Detect which cell encompasses the target text, then output its [X, Y] center coordinate. 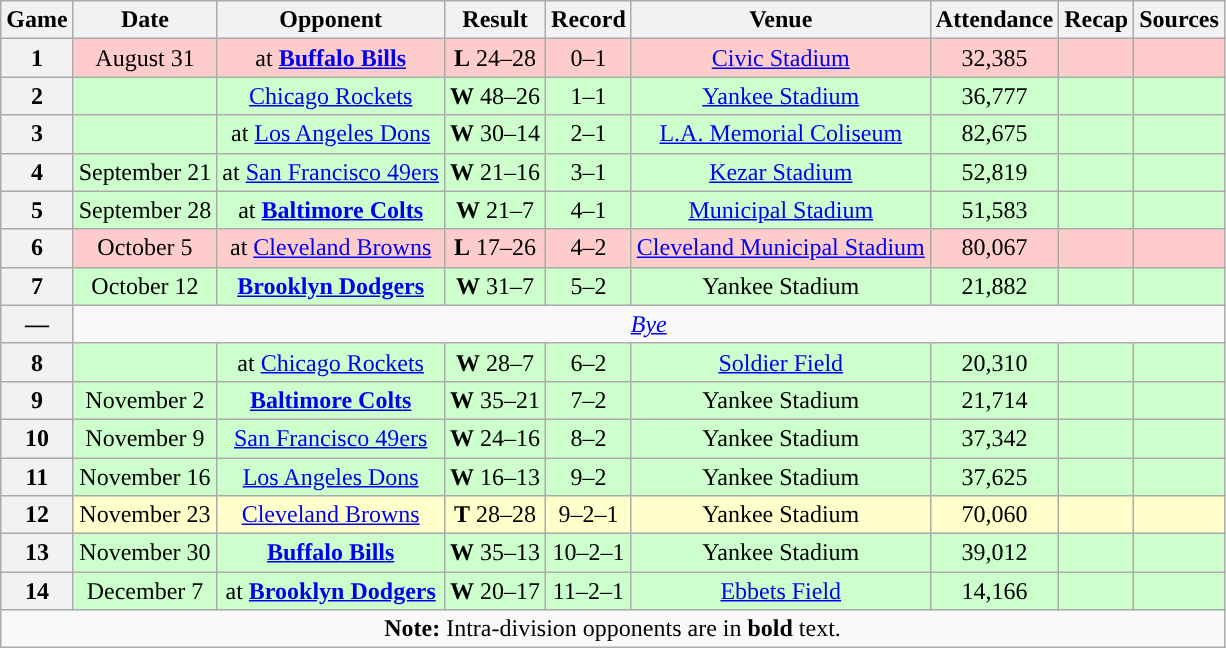
November 2 [145, 400]
80,067 [994, 248]
Kezar Stadium [780, 172]
Attendance [994, 20]
9 [37, 400]
1 [37, 58]
21,714 [994, 400]
Ebbets Field [780, 591]
December 7 [145, 591]
W 28–7 [494, 362]
52,819 [994, 172]
Baltimore Colts [331, 400]
San Francisco 49ers [331, 438]
at Los Angeles Dons [331, 134]
14 [37, 591]
37,625 [994, 477]
Record [589, 20]
Date [145, 20]
6 [37, 248]
October 5 [145, 248]
82,675 [994, 134]
October 12 [145, 286]
Game [37, 20]
37,342 [994, 438]
W 35–13 [494, 553]
at Baltimore Colts [331, 210]
4–1 [589, 210]
39,012 [994, 553]
November 16 [145, 477]
9–2 [589, 477]
W 21–16 [494, 172]
at Cleveland Browns [331, 248]
10 [37, 438]
Brooklyn Dodgers [331, 286]
November 30 [145, 553]
Soldier Field [780, 362]
10–2–1 [589, 553]
11 [37, 477]
at San Francisco 49ers [331, 172]
Bye [648, 324]
November 23 [145, 515]
Cleveland Browns [331, 515]
September 21 [145, 172]
5 [37, 210]
W 35–21 [494, 400]
Sources [1180, 20]
20,310 [994, 362]
13 [37, 553]
32,385 [994, 58]
Buffalo Bills [331, 553]
W 16–13 [494, 477]
12 [37, 515]
4 [37, 172]
2 [37, 96]
L.A. Memorial Coliseum [780, 134]
6–2 [589, 362]
Los Angeles Dons [331, 477]
8–2 [589, 438]
W 20–17 [494, 591]
3 [37, 134]
Venue [780, 20]
August 31 [145, 58]
W 21–7 [494, 210]
14,166 [994, 591]
L 17–26 [494, 248]
0–1 [589, 58]
at Brooklyn Dodgers [331, 591]
3–1 [589, 172]
W 31–7 [494, 286]
W 24–16 [494, 438]
4–2 [589, 248]
7 [37, 286]
5–2 [589, 286]
Municipal Stadium [780, 210]
T 28–28 [494, 515]
1–1 [589, 96]
Note: Intra-division opponents are in bold text. [613, 629]
September 28 [145, 210]
— [37, 324]
Recap [1096, 20]
Opponent [331, 20]
W 30–14 [494, 134]
11–2–1 [589, 591]
51,583 [994, 210]
8 [37, 362]
7–2 [589, 400]
Result [494, 20]
9–2–1 [589, 515]
at Chicago Rockets [331, 362]
at Buffalo Bills [331, 58]
21,882 [994, 286]
Chicago Rockets [331, 96]
L 24–28 [494, 58]
70,060 [994, 515]
W 48–26 [494, 96]
36,777 [994, 96]
Civic Stadium [780, 58]
November 9 [145, 438]
2–1 [589, 134]
Cleveland Municipal Stadium [780, 248]
